For the text-containing cell, return its midpoint in [X, Y] coordinate format. 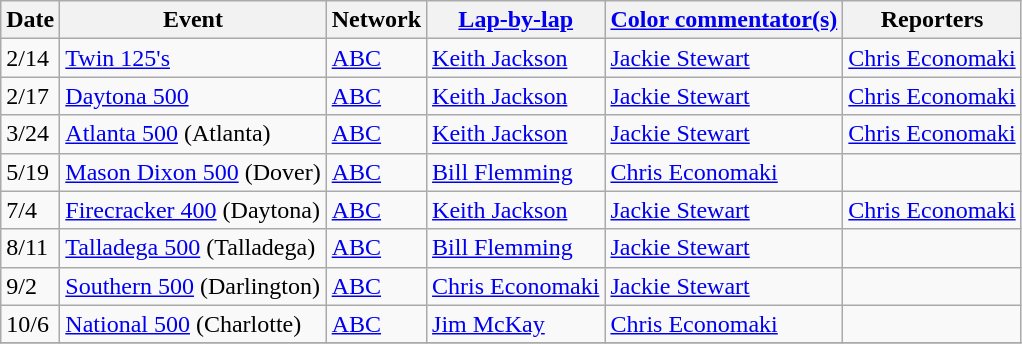
Firecracker 400 (Daytona) [193, 210]
Atlanta 500 (Atlanta) [193, 134]
2/14 [30, 58]
5/19 [30, 172]
8/11 [30, 248]
3/24 [30, 134]
2/17 [30, 96]
National 500 (Charlotte) [193, 324]
Twin 125's [193, 58]
Reporters [932, 20]
7/4 [30, 210]
Southern 500 (Darlington) [193, 286]
Color commentator(s) [724, 20]
9/2 [30, 286]
10/6 [30, 324]
Date [30, 20]
Mason Dixon 500 (Dover) [193, 172]
Lap-by-lap [516, 20]
Event [193, 20]
Daytona 500 [193, 96]
Talladega 500 (Talladega) [193, 248]
Network [376, 20]
Jim McKay [516, 324]
